Search for the cell housing the specified text and yield its (x, y) center coordinate. 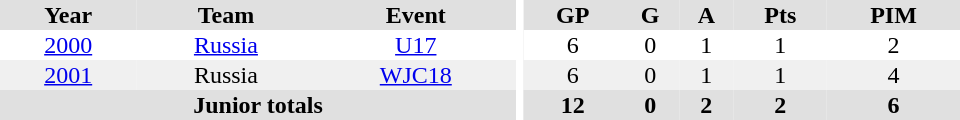
2000 (68, 45)
G (650, 15)
PIM (894, 15)
A (706, 15)
Event (416, 15)
Team (226, 15)
Pts (781, 15)
Year (68, 15)
Junior totals (258, 105)
12 (572, 105)
U17 (416, 45)
GP (572, 15)
WJC18 (416, 75)
4 (894, 75)
2001 (68, 75)
